Pinpoint the cell where the given text exists, returning its [X, Y] midpoint coordinate. 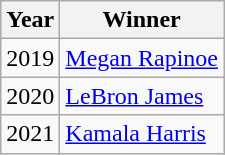
Winner [142, 20]
2021 [30, 134]
2020 [30, 96]
LeBron James [142, 96]
Kamala Harris [142, 134]
Year [30, 20]
Megan Rapinoe [142, 58]
2019 [30, 58]
